Extract the (x, y) coordinate from the center of the cell holding the provided text.  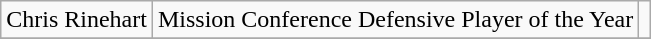
Chris Rinehart (77, 20)
Mission Conference Defensive Player of the Year (395, 20)
